Find where the given text appears and provide that cell's center as (X, Y) coordinate. 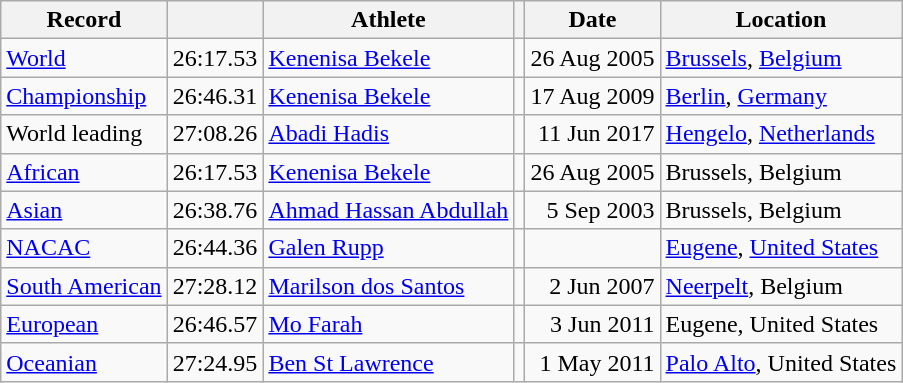
Oceanian (84, 362)
European (84, 324)
African (84, 172)
Athlete (388, 20)
26:46.57 (215, 324)
Mo Farah (388, 324)
3 Jun 2011 (592, 324)
Palo Alto, United States (781, 362)
Berlin, Germany (781, 96)
Marilson dos Santos (388, 286)
27:24.95 (215, 362)
17 Aug 2009 (592, 96)
27:28.12 (215, 286)
Ahmad Hassan Abdullah (388, 210)
Asian (84, 210)
Record (84, 20)
Location (781, 20)
26:44.36 (215, 248)
World (84, 58)
South American (84, 286)
26:38.76 (215, 210)
Galen Rupp (388, 248)
NACAC (84, 248)
World leading (84, 134)
26:46.31 (215, 96)
Championship (84, 96)
5 Sep 2003 (592, 210)
11 Jun 2017 (592, 134)
1 May 2011 (592, 362)
Neerpelt, Belgium (781, 286)
Abadi Hadis (388, 134)
Ben St Lawrence (388, 362)
Date (592, 20)
27:08.26 (215, 134)
2 Jun 2007 (592, 286)
Hengelo, Netherlands (781, 134)
